Pinpoint the cell where the given text exists, returning its [x, y] midpoint coordinate. 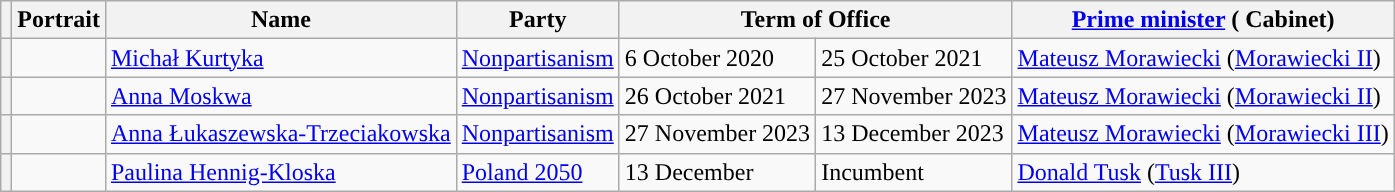
Party [538, 20]
25 October 2021 [914, 58]
13 December 2023 [914, 134]
26 October 2021 [717, 96]
Prime minister ( Cabinet) [1203, 20]
Portrait [59, 20]
6 October 2020 [717, 58]
Donald Tusk (Tusk III) [1203, 172]
Term of Office [816, 20]
13 December [717, 172]
Paulina Hennig-Kloska [280, 172]
Anna Łukaszewska-Trzeciakowska [280, 134]
Name [280, 20]
Incumbent [914, 172]
Anna Moskwa [280, 96]
Mateusz Morawiecki (Morawiecki III) [1203, 134]
Poland 2050 [538, 172]
Michał Kurtyka [280, 58]
